Find where the given text appears and provide that cell's center as [x, y] coordinate. 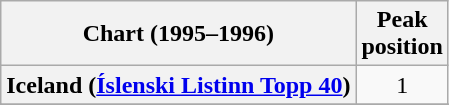
Chart (1995–1996) [178, 34]
Iceland (Íslenski Listinn Topp 40) [178, 85]
Peakposition [402, 34]
1 [402, 85]
